Scan for the cell matching the given text and deliver its (X, Y) coordinate at center. 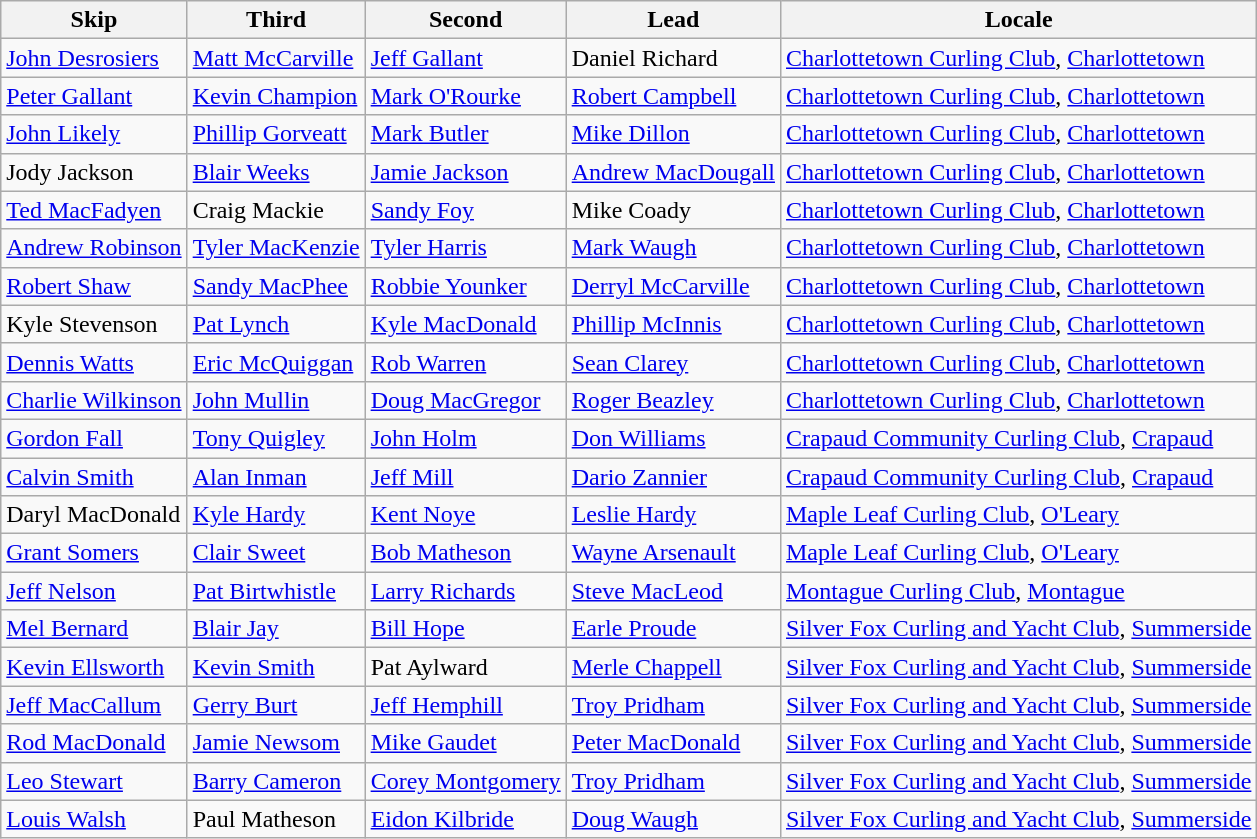
Second (466, 20)
Barry Cameron (276, 781)
John Mullin (276, 400)
Leslie Hardy (673, 515)
Jeff Gallant (466, 58)
Charlie Wilkinson (94, 400)
Peter MacDonald (673, 743)
Mike Coady (673, 210)
Mark Butler (466, 134)
Paul Matheson (276, 819)
Bob Matheson (466, 553)
Montague Curling Club, Montague (1018, 591)
Calvin Smith (94, 477)
Mike Dillon (673, 134)
Grant Somers (94, 553)
Robert Campbell (673, 96)
Daniel Richard (673, 58)
Ted MacFadyen (94, 210)
Bill Hope (466, 629)
Doug Waugh (673, 819)
Kent Noye (466, 515)
Blair Weeks (276, 172)
Rob Warren (466, 362)
Lead (673, 20)
Sean Clarey (673, 362)
Mel Bernard (94, 629)
Kevin Ellsworth (94, 667)
Third (276, 20)
Sandy Foy (466, 210)
Kyle MacDonald (466, 324)
Mark Waugh (673, 248)
John Desrosiers (94, 58)
Tyler Harris (466, 248)
Phillip Gorveatt (276, 134)
Larry Richards (466, 591)
Louis Walsh (94, 819)
Jeff MacCallum (94, 705)
Jeff Nelson (94, 591)
Derryl McCarville (673, 286)
John Holm (466, 438)
Mark O'Rourke (466, 96)
Pat Birtwhistle (276, 591)
Clair Sweet (276, 553)
Andrew Robinson (94, 248)
Gordon Fall (94, 438)
Wayne Arsenault (673, 553)
Sandy MacPhee (276, 286)
Mike Gaudet (466, 743)
Andrew MacDougall (673, 172)
Eric McQuiggan (276, 362)
Peter Gallant (94, 96)
Matt McCarville (276, 58)
Skip (94, 20)
Craig Mackie (276, 210)
Jody Jackson (94, 172)
Doug MacGregor (466, 400)
Kyle Hardy (276, 515)
Blair Jay (276, 629)
Don Williams (673, 438)
Pat Lynch (276, 324)
Dario Zannier (673, 477)
Robbie Younker (466, 286)
Gerry Burt (276, 705)
Kevin Champion (276, 96)
Earle Proude (673, 629)
Merle Chappell (673, 667)
Kevin Smith (276, 667)
Leo Stewart (94, 781)
Locale (1018, 20)
Daryl MacDonald (94, 515)
Kyle Stevenson (94, 324)
Dennis Watts (94, 362)
Jeff Mill (466, 477)
Steve MacLeod (673, 591)
Corey Montgomery (466, 781)
Jamie Jackson (466, 172)
Jamie Newsom (276, 743)
Roger Beazley (673, 400)
Eidon Kilbride (466, 819)
John Likely (94, 134)
Alan Inman (276, 477)
Robert Shaw (94, 286)
Tony Quigley (276, 438)
Tyler MacKenzie (276, 248)
Pat Aylward (466, 667)
Rod MacDonald (94, 743)
Jeff Hemphill (466, 705)
Phillip McInnis (673, 324)
